Output the [X, Y] coordinate of the center of the cell containing the given text.  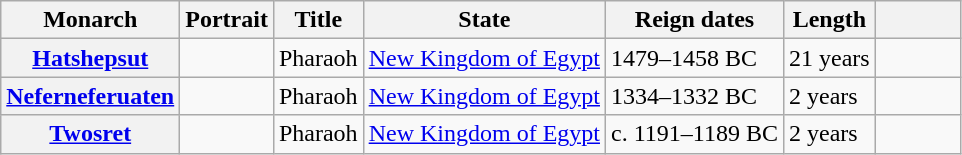
Monarch [90, 20]
Hatshepsut [90, 58]
Title [318, 20]
Twosret [90, 134]
Length [829, 20]
c. 1191–1189 BC [695, 134]
21 years [829, 58]
1334–1332 BC [695, 96]
1479–1458 BC [695, 58]
State [484, 20]
Reign dates [695, 20]
Portrait [227, 20]
Neferneferuaten [90, 96]
